Detect which cell encompasses the target text, then output its (x, y) center coordinate. 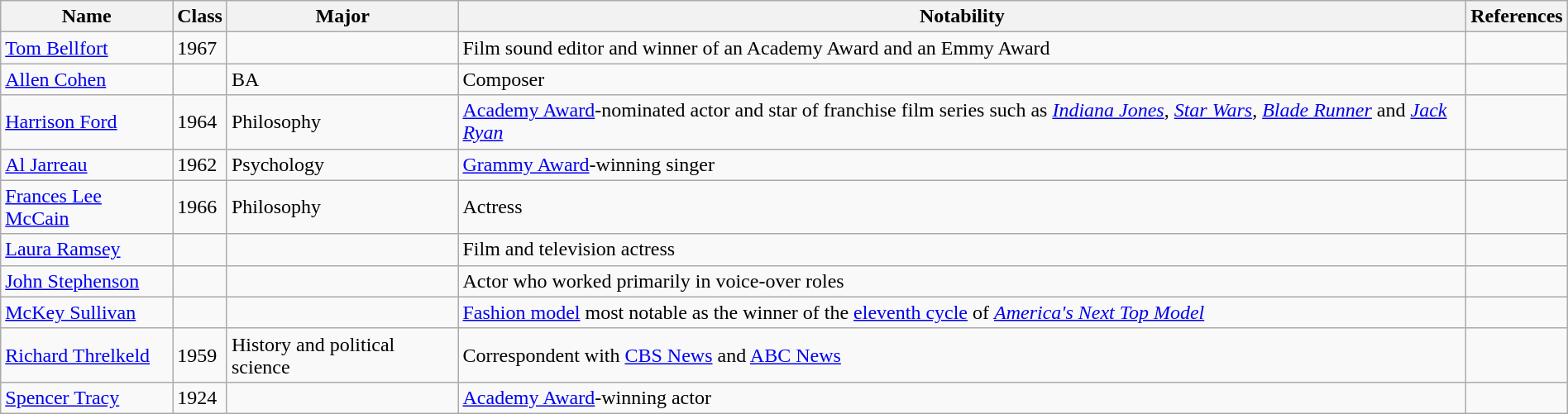
Name (87, 17)
1924 (200, 397)
Laura Ramsey (87, 250)
1959 (200, 355)
John Stephenson (87, 281)
Frances Lee McCain (87, 207)
Al Jarreau (87, 164)
References (1517, 17)
Spencer Tracy (87, 397)
BA (342, 79)
1966 (200, 207)
Fashion model most notable as the winner of the eleventh cycle of America's Next Top Model (963, 312)
Notability (963, 17)
Academy Award-winning actor (963, 397)
Composer (963, 79)
Actress (963, 207)
1962 (200, 164)
1964 (200, 122)
Allen Cohen (87, 79)
Harrison Ford (87, 122)
Psychology (342, 164)
Actor who worked primarily in voice-over roles (963, 281)
Film sound editor and winner of an Academy Award and an Emmy Award (963, 48)
History and political science (342, 355)
Grammy Award-winning singer (963, 164)
Major (342, 17)
Tom Bellfort (87, 48)
McKey Sullivan (87, 312)
Richard Threlkeld (87, 355)
Film and television actress (963, 250)
Academy Award-nominated actor and star of franchise film series such as Indiana Jones, Star Wars, Blade Runner and Jack Ryan (963, 122)
Correspondent with CBS News and ABC News (963, 355)
Class (200, 17)
1967 (200, 48)
